Provide the (x, y) coordinate of the cell's center where the given text is located.  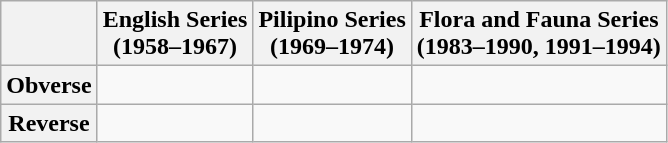
Flora and Fauna Series(1983–1990, 1991–1994) (538, 34)
Obverse (49, 85)
English Series(1958–1967) (175, 34)
Pilipino Series(1969–1974) (332, 34)
Reverse (49, 123)
